Identify which cell holds the provided text, then report its [x, y] central coordinate. 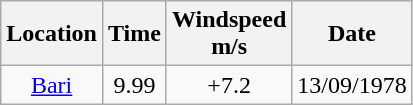
13/09/1978 [352, 85]
Time [134, 34]
+7.2 [228, 85]
Date [352, 34]
Location [52, 34]
9.99 [134, 85]
Bari [52, 85]
Windspeedm/s [228, 34]
